Scan for the cell matching the given text and deliver its [x, y] coordinate at center. 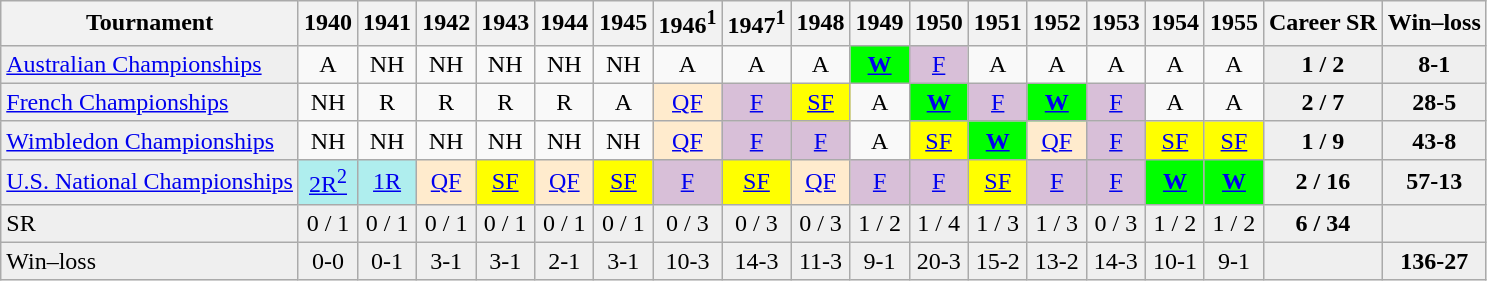
Australian Championships [150, 64]
19471 [756, 24]
1955 [1234, 24]
19461 [688, 24]
1R [388, 182]
1950 [938, 24]
1941 [388, 24]
57-13 [1434, 182]
1948 [820, 24]
6 / 34 [1322, 223]
1940 [328, 24]
U.S. National Championships [150, 182]
0-0 [328, 261]
28-5 [1434, 102]
1952 [1056, 24]
20-3 [938, 261]
43-8 [1434, 140]
1954 [1174, 24]
2 / 16 [1322, 182]
2 / 7 [1322, 102]
1943 [506, 24]
10-3 [688, 261]
2R2 [328, 182]
1945 [624, 24]
1942 [446, 24]
11-3 [820, 261]
Wimbledon Championships [150, 140]
1951 [998, 24]
French Championships [150, 102]
1949 [880, 24]
1953 [1116, 24]
1944 [564, 24]
0-1 [388, 261]
SR [150, 223]
1 / 4 [938, 223]
13-2 [1056, 261]
15-2 [998, 261]
Career SR [1322, 24]
136-27 [1434, 261]
Tournament [150, 24]
1 / 9 [1322, 140]
10-1 [1174, 261]
2-1 [564, 261]
8-1 [1434, 64]
